Capture the cell that displays the provided text and extract its [x, y] central coordinate. 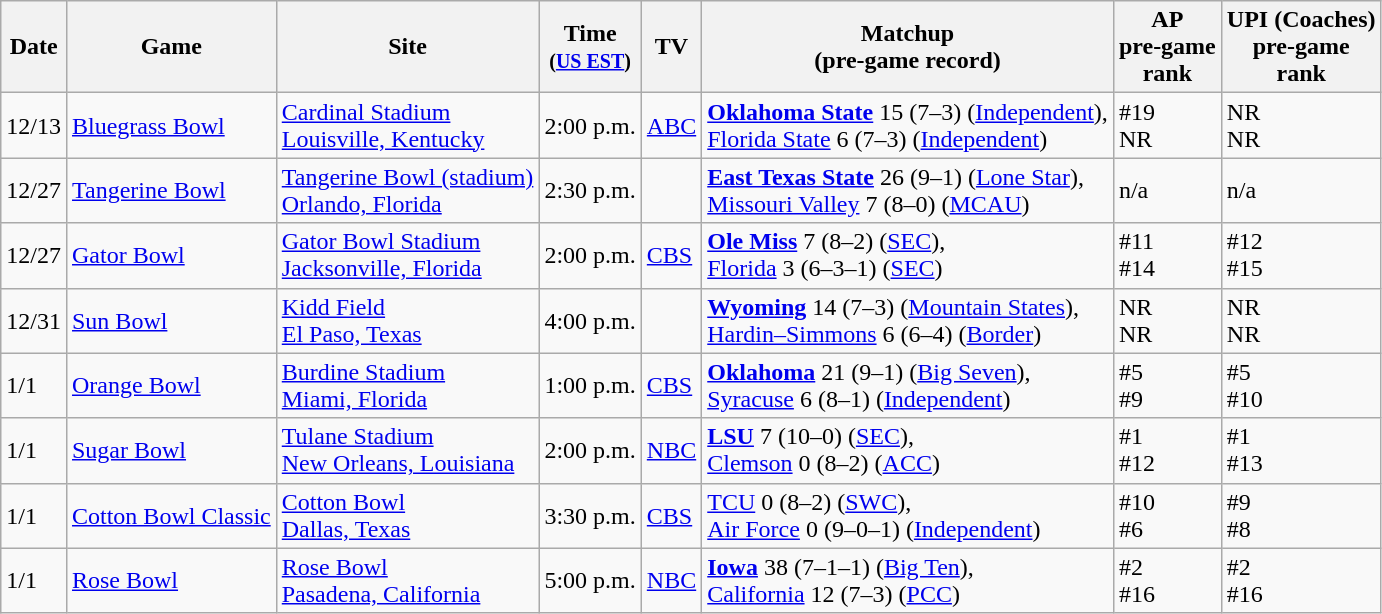
Oklahoma 21 (9–1) (Big Seven),Syracuse 6 (8–1) (Independent) [908, 386]
UPI (Coaches)pre-gamerank [1301, 47]
Cotton Bowl Classic [171, 516]
#5#10 [1301, 386]
Ole Miss 7 (8–2) (SEC),Florida 3 (6–3–1) (SEC) [908, 256]
Game [171, 47]
#12#15 [1301, 256]
ABC [671, 126]
#11#14 [1167, 256]
#1#13 [1301, 450]
LSU 7 (10–0) (SEC),Clemson 0 (8–2) (ACC) [908, 450]
4:00 p.m. [590, 320]
East Texas State 26 (9–1) (Lone Star),Missouri Valley 7 (8–0) (MCAU) [908, 190]
#1#12 [1167, 450]
Iowa 38 (7–1–1) (Big Ten),California 12 (7–3) (PCC) [908, 580]
Sugar Bowl [171, 450]
#9#8 [1301, 516]
2:30 p.m. [590, 190]
Rose Bowl [171, 580]
Orange Bowl [171, 386]
Burdine Stadium Miami, Florida [408, 386]
5:00 p.m. [590, 580]
Bluegrass Bowl [171, 126]
Date [34, 47]
#5#9 [1167, 386]
#10#6 [1167, 516]
Site [408, 47]
Rose Bowl Pasadena, California [408, 580]
12/31 [34, 320]
Sun Bowl [171, 320]
TV [671, 47]
Oklahoma State 15 (7–3) (Independent),Florida State 6 (7–3) (Independent) [908, 126]
TCU 0 (8–2) (SWC),Air Force 0 (9–0–1) (Independent) [908, 516]
12/13 [34, 126]
Wyoming 14 (7–3) (Mountain States),Hardin–Simmons 6 (6–4) (Border) [908, 320]
Tangerine Bowl (stadium) Orlando, Florida [408, 190]
3:30 p.m. [590, 516]
Gator Bowl Stadium Jacksonville, Florida [408, 256]
1:00 p.m. [590, 386]
Tulane Stadium New Orleans, Louisiana [408, 450]
Cardinal Stadium Louisville, Kentucky [408, 126]
Gator Bowl [171, 256]
Cotton Bowl Dallas, Texas [408, 516]
Time(US EST) [590, 47]
APpre-gamerank [1167, 47]
#19NR [1167, 126]
Kidd Field El Paso, Texas [408, 320]
Tangerine Bowl [171, 190]
Matchup(pre-game record) [908, 47]
